Identify which cell holds the provided text, then report its [X, Y] central coordinate. 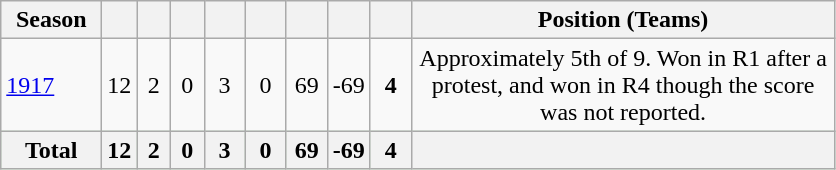
Position (Teams) [623, 20]
Approximately 5th of 9. Won in R1 after a protest, and won in R4 though the score was not reported. [623, 85]
Season [52, 20]
Total [52, 150]
1917 [52, 85]
